Return the (x, y) coordinate for the center point of the cell that contains the specified text.  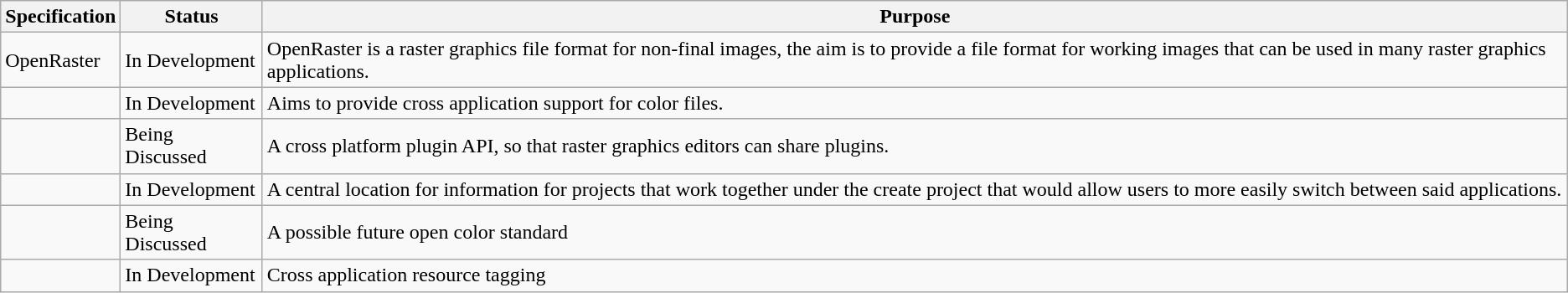
A cross platform plugin API, so that raster graphics editors can share plugins. (915, 146)
Cross application resource tagging (915, 275)
Aims to provide cross application support for color files. (915, 103)
Specification (60, 17)
OpenRaster (60, 60)
A possible future open color standard (915, 233)
Purpose (915, 17)
Status (192, 17)
